Search for the cell housing the specified text and yield its [X, Y] center coordinate. 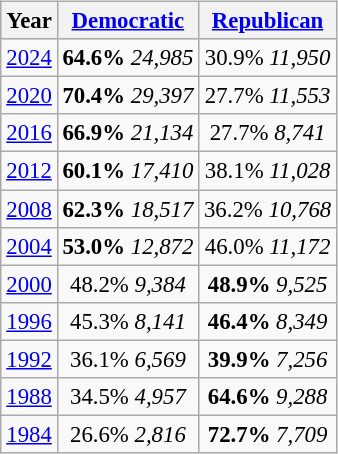
36.2% 10,768 [268, 209]
66.9% 21,134 [128, 133]
1996 [29, 321]
Year [29, 21]
2004 [29, 246]
48.2% 9,384 [128, 284]
46.0% 11,172 [268, 246]
36.1% 6,569 [128, 359]
Republican [268, 21]
39.9% 7,256 [268, 359]
2024 [29, 58]
46.4% 8,349 [268, 321]
26.6% 2,816 [128, 434]
62.3% 18,517 [128, 209]
1988 [29, 396]
1992 [29, 359]
38.1% 11,028 [268, 171]
45.3% 8,141 [128, 321]
2008 [29, 209]
30.9% 11,950 [268, 58]
64.6% 24,985 [128, 58]
1984 [29, 434]
34.5% 4,957 [128, 396]
2020 [29, 96]
2000 [29, 284]
70.4% 29,397 [128, 96]
53.0% 12,872 [128, 246]
2012 [29, 171]
48.9% 9,525 [268, 284]
Democratic [128, 21]
60.1% 17,410 [128, 171]
64.6% 9,288 [268, 396]
27.7% 11,553 [268, 96]
27.7% 8,741 [268, 133]
2016 [29, 133]
72.7% 7,709 [268, 434]
